Output the [X, Y] coordinate of the center of the cell containing the given text.  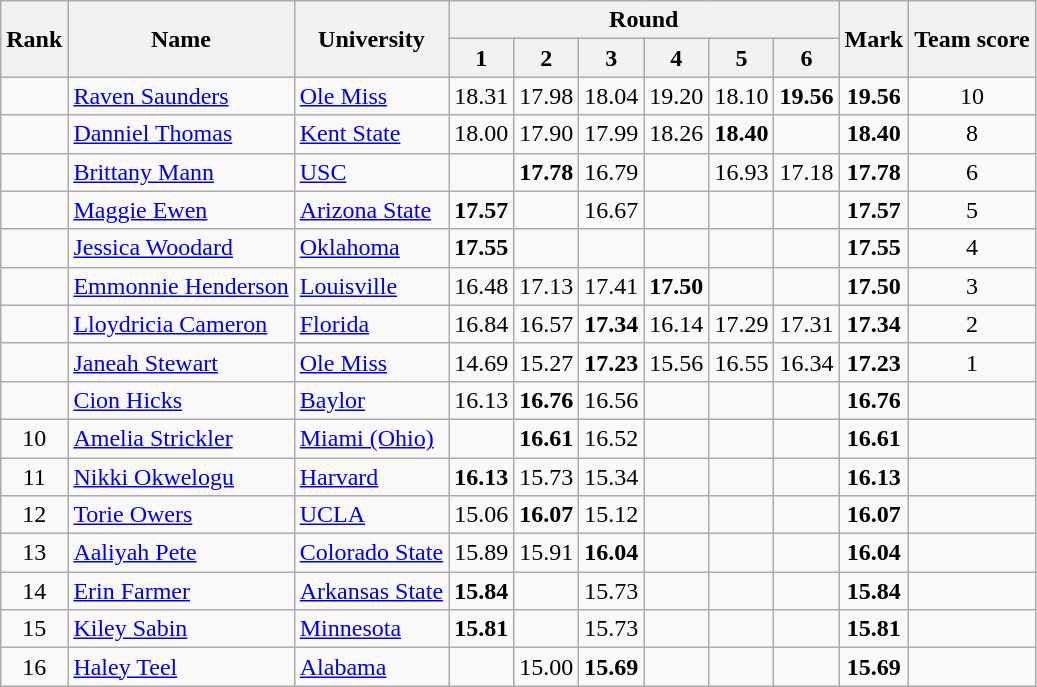
16.56 [612, 400]
Amelia Strickler [181, 438]
Mark [874, 39]
16.67 [612, 210]
Kent State [371, 134]
Aaliyah Pete [181, 553]
Jessica Woodard [181, 248]
Kiley Sabin [181, 629]
Colorado State [371, 553]
17.13 [546, 286]
17.41 [612, 286]
Lloydricia Cameron [181, 324]
17.18 [806, 172]
Emmonnie Henderson [181, 286]
Haley Teel [181, 667]
Arkansas State [371, 591]
Florida [371, 324]
Cion Hicks [181, 400]
16.93 [742, 172]
Torie Owers [181, 515]
18.31 [482, 96]
8 [972, 134]
Janeah Stewart [181, 362]
Brittany Mann [181, 172]
15.34 [612, 477]
Arizona State [371, 210]
15.06 [482, 515]
Round [644, 20]
16.84 [482, 324]
Louisville [371, 286]
15.00 [546, 667]
18.00 [482, 134]
15.91 [546, 553]
16 [34, 667]
Baylor [371, 400]
University [371, 39]
18.04 [612, 96]
Team score [972, 39]
17.31 [806, 324]
Rank [34, 39]
Maggie Ewen [181, 210]
Name [181, 39]
14.69 [482, 362]
17.29 [742, 324]
Nikki Okwelogu [181, 477]
USC [371, 172]
15.89 [482, 553]
17.99 [612, 134]
Danniel Thomas [181, 134]
16.48 [482, 286]
11 [34, 477]
Erin Farmer [181, 591]
16.14 [676, 324]
16.52 [612, 438]
Minnesota [371, 629]
Oklahoma [371, 248]
17.98 [546, 96]
12 [34, 515]
18.26 [676, 134]
13 [34, 553]
17.90 [546, 134]
Alabama [371, 667]
Miami (Ohio) [371, 438]
15.12 [612, 515]
16.57 [546, 324]
16.55 [742, 362]
14 [34, 591]
Harvard [371, 477]
15 [34, 629]
15.27 [546, 362]
16.79 [612, 172]
15.56 [676, 362]
19.20 [676, 96]
18.10 [742, 96]
16.34 [806, 362]
Raven Saunders [181, 96]
UCLA [371, 515]
